Extract the [X, Y] coordinate from the center of the cell holding the provided text.  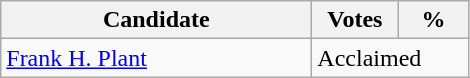
Votes [355, 20]
Candidate [156, 20]
% [434, 20]
Acclaimed [390, 58]
Frank H. Plant [156, 58]
